Find where the given text appears and provide that cell's center as [X, Y] coordinate. 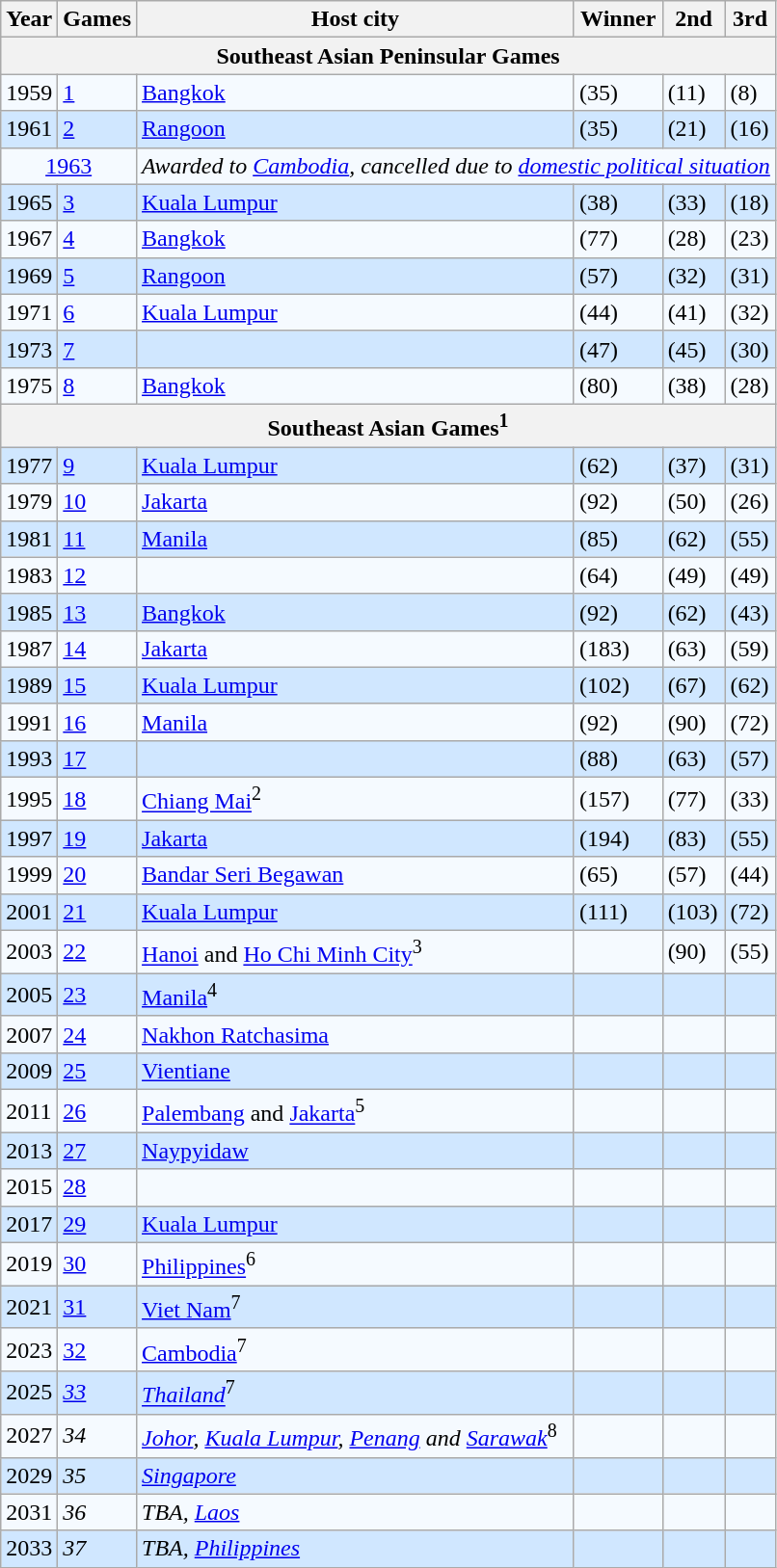
1979 [29, 502]
19 [97, 838]
Cambodia7 [356, 1349]
2021 [29, 1307]
7 [97, 349]
1995 [29, 800]
(8) [750, 93]
1959 [29, 93]
2001 [29, 912]
Hanoi and Ho Chi Minh City3 [356, 952]
30 [97, 1264]
6 [97, 312]
11 [97, 539]
21 [97, 912]
3 [97, 202]
1975 [29, 385]
(37) [694, 465]
36 [97, 1512]
2 [97, 129]
35 [97, 1475]
1977 [29, 465]
1989 [29, 685]
(85) [618, 539]
Host city [356, 19]
2nd [694, 19]
1963 [69, 166]
(16) [750, 129]
1971 [29, 312]
2005 [29, 995]
(103) [694, 912]
Singapore [356, 1475]
Viet Nam7 [356, 1307]
(45) [694, 349]
31 [97, 1307]
3rd [750, 19]
2023 [29, 1349]
2013 [29, 1151]
Vientiane [356, 1071]
Winner [618, 19]
2029 [29, 1475]
(157) [618, 800]
(23) [750, 239]
Thailand7 [356, 1394]
2015 [29, 1187]
1 [97, 93]
(41) [694, 312]
1973 [29, 349]
(183) [618, 649]
20 [97, 875]
(59) [750, 649]
(18) [750, 202]
Bandar Seri Begawan [356, 875]
1999 [29, 875]
2025 [29, 1394]
Year [29, 19]
13 [97, 612]
17 [97, 758]
25 [97, 1071]
2007 [29, 1034]
2011 [29, 1112]
27 [97, 1151]
(80) [618, 385]
2003 [29, 952]
34 [97, 1436]
(11) [694, 93]
1961 [29, 129]
2019 [29, 1264]
1967 [29, 239]
1985 [29, 612]
8 [97, 385]
2009 [29, 1071]
(83) [694, 838]
4 [97, 239]
1997 [29, 838]
Nakhon Ratchasima [356, 1034]
Palembang and Jakarta5 [356, 1112]
(26) [750, 502]
2033 [29, 1549]
2027 [29, 1436]
1965 [29, 202]
(88) [618, 758]
1991 [29, 722]
Games [97, 19]
33 [97, 1394]
Southeast Asian Peninsular Games [388, 56]
(67) [694, 685]
(50) [694, 502]
Johor, Kuala Lumpur, Penang and Sarawak8 [356, 1436]
2017 [29, 1224]
18 [97, 800]
15 [97, 685]
10 [97, 502]
37 [97, 1549]
5 [97, 276]
Southeast Asian Games1 [388, 426]
TBA, Laos [356, 1512]
9 [97, 465]
22 [97, 952]
1969 [29, 276]
TBA, Philippines [356, 1549]
26 [97, 1112]
2031 [29, 1512]
Philippines6 [356, 1264]
1993 [29, 758]
Chiang Mai2 [356, 800]
12 [97, 575]
24 [97, 1034]
Naypyidaw [356, 1151]
1987 [29, 649]
28 [97, 1187]
(194) [618, 838]
1981 [29, 539]
Manila4 [356, 995]
(43) [750, 612]
(30) [750, 349]
(21) [694, 129]
(64) [618, 575]
29 [97, 1224]
16 [97, 722]
1983 [29, 575]
(102) [618, 685]
(47) [618, 349]
(65) [618, 875]
Awarded to Cambodia, cancelled due to domestic political situation [457, 166]
(111) [618, 912]
23 [97, 995]
14 [97, 649]
32 [97, 1349]
